For the text-containing cell, return its midpoint in (x, y) coordinate format. 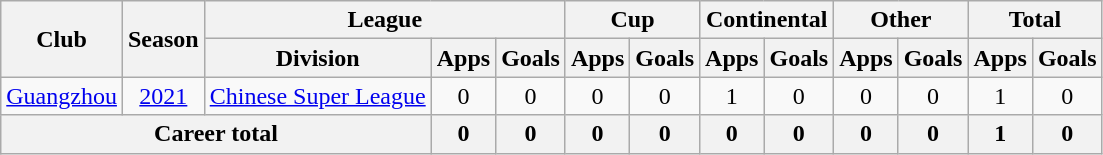
Total (1035, 20)
Continental (767, 20)
Other (901, 20)
Guangzhou (62, 96)
League (384, 20)
Season (163, 39)
Career total (216, 134)
Division (318, 58)
Chinese Super League (318, 96)
Cup (632, 20)
Club (62, 39)
2021 (163, 96)
